Capture the cell that displays the provided text and extract its (X, Y) central coordinate. 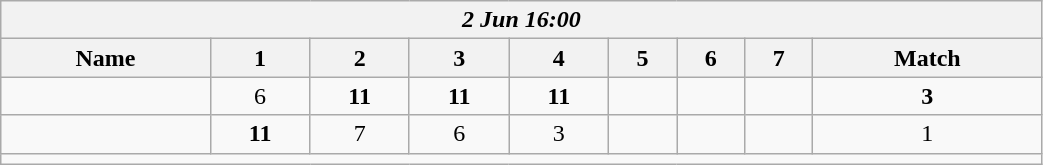
4 (559, 58)
2 Jun 16:00 (522, 20)
5 (643, 58)
Match (928, 58)
2 (360, 58)
Name (106, 58)
